From the cell containing the given text, extract its center point as [x, y] coordinate. 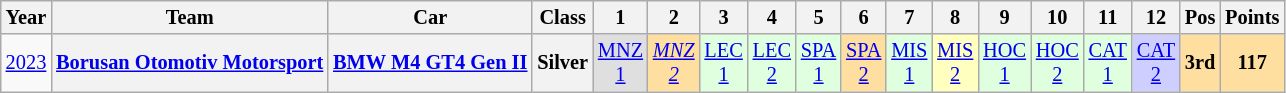
Year [26, 17]
Silver [562, 63]
Pos [1200, 17]
2023 [26, 63]
9 [1004, 17]
3 [724, 17]
MIS2 [955, 63]
7 [909, 17]
6 [864, 17]
SPA2 [864, 63]
11 [1108, 17]
Borusan Otomotiv Motorsport [190, 63]
BMW M4 GT4 Gen II [430, 63]
LEC1 [724, 63]
HOC2 [1058, 63]
LEC2 [772, 63]
MNZ1 [620, 63]
8 [955, 17]
HOC1 [1004, 63]
MNZ2 [674, 63]
12 [1156, 17]
3rd [1200, 63]
10 [1058, 17]
Class [562, 17]
Team [190, 17]
SPA1 [818, 63]
CAT1 [1108, 63]
MIS1 [909, 63]
2 [674, 17]
5 [818, 17]
117 [1252, 63]
4 [772, 17]
Car [430, 17]
Points [1252, 17]
1 [620, 17]
CAT2 [1156, 63]
